For the text-containing cell, return its midpoint in [X, Y] coordinate format. 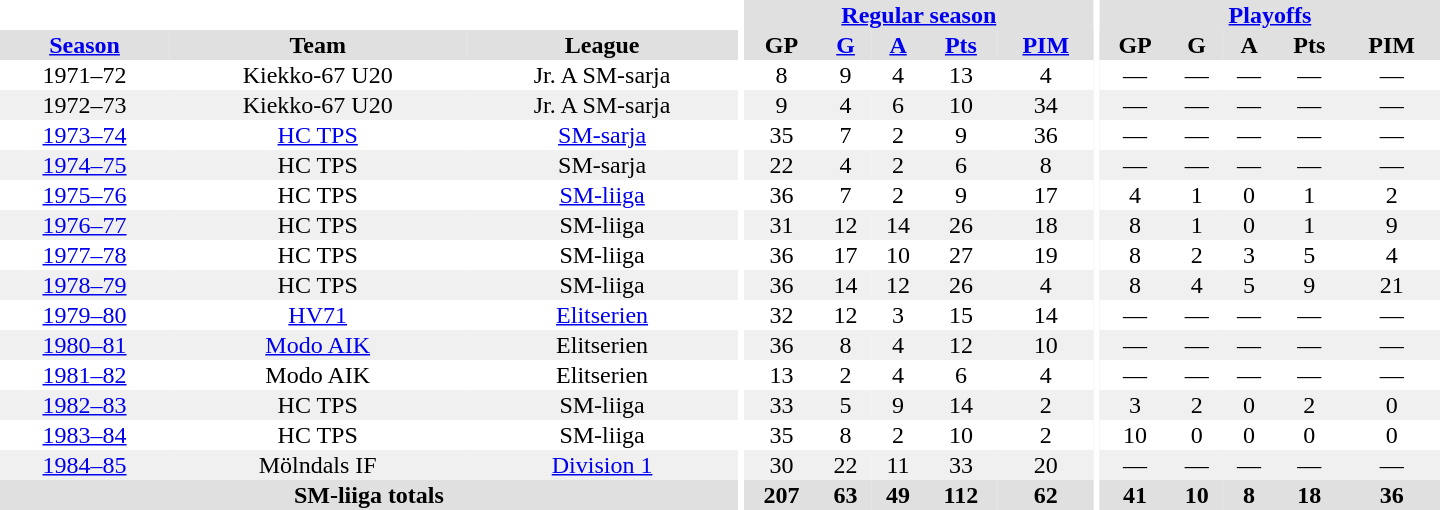
1977–78 [84, 255]
34 [1046, 105]
27 [960, 255]
1971–72 [84, 75]
15 [960, 315]
11 [898, 465]
Regular season [919, 15]
SM-liiga totals [369, 495]
Mölndals IF [318, 465]
21 [1392, 285]
63 [845, 495]
112 [960, 495]
32 [782, 315]
Team [318, 45]
1982–83 [84, 405]
HV71 [318, 315]
Playoffs [1270, 15]
30 [782, 465]
1983–84 [84, 435]
207 [782, 495]
1981–82 [84, 375]
Division 1 [602, 465]
1975–76 [84, 195]
1972–73 [84, 105]
62 [1046, 495]
20 [1046, 465]
1978–79 [84, 285]
1980–81 [84, 345]
Season [84, 45]
1974–75 [84, 165]
1973–74 [84, 135]
49 [898, 495]
1984–85 [84, 465]
31 [782, 225]
1976–77 [84, 225]
League [602, 45]
1979–80 [84, 315]
41 [1136, 495]
19 [1046, 255]
